For the text-containing cell, return its midpoint in [x, y] coordinate format. 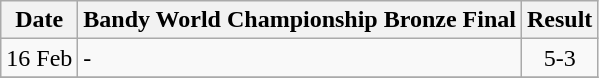
5-3 [559, 58]
Bandy World Championship Bronze Final [300, 20]
- [300, 58]
Result [559, 20]
16 Feb [40, 58]
Date [40, 20]
